For the text-containing cell, return its midpoint in (x, y) coordinate format. 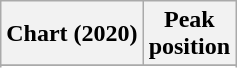
Peakposition (189, 34)
Chart (2020) (72, 34)
